For the text-containing cell, return its midpoint in [x, y] coordinate format. 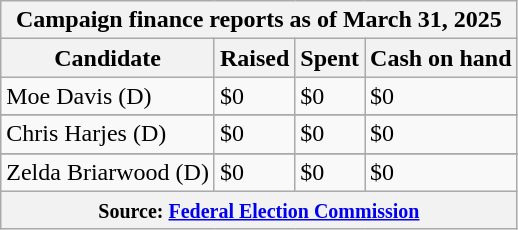
Zelda Briarwood (D) [108, 172]
Raised [254, 58]
Moe Davis (D) [108, 96]
Campaign finance reports as of March 31, 2025 [259, 20]
Chris Harjes (D) [108, 134]
Cash on hand [441, 58]
Candidate [108, 58]
Spent [330, 58]
Source: Federal Election Commission [259, 210]
